For the text-containing cell, return its midpoint in (x, y) coordinate format. 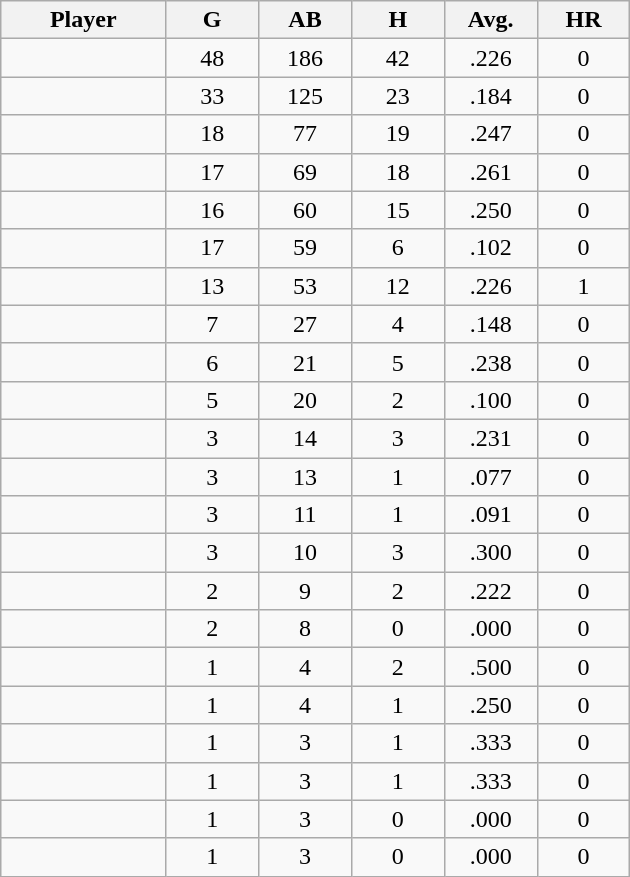
G (212, 20)
19 (398, 134)
H (398, 20)
HR (584, 20)
AB (306, 20)
21 (306, 362)
27 (306, 324)
60 (306, 210)
.148 (490, 324)
9 (306, 591)
.091 (490, 515)
10 (306, 553)
.261 (490, 172)
.300 (490, 553)
69 (306, 172)
53 (306, 286)
.100 (490, 400)
.184 (490, 96)
48 (212, 58)
8 (306, 629)
.247 (490, 134)
Avg. (490, 20)
.231 (490, 438)
33 (212, 96)
125 (306, 96)
.500 (490, 667)
Player (84, 20)
186 (306, 58)
.222 (490, 591)
.102 (490, 248)
.238 (490, 362)
20 (306, 400)
11 (306, 515)
16 (212, 210)
59 (306, 248)
15 (398, 210)
14 (306, 438)
77 (306, 134)
7 (212, 324)
.077 (490, 477)
23 (398, 96)
12 (398, 286)
42 (398, 58)
